Return [x, y] of the center of cell containing provided text 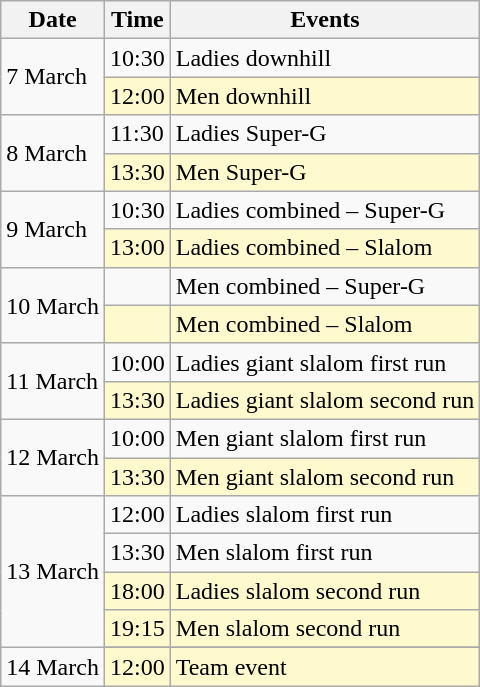
13:00 [137, 248]
13 March [53, 572]
Men slalom second run [325, 629]
Ladies combined – Slalom [325, 248]
Ladies downhill [325, 58]
19:15 [137, 629]
Men Super-G [325, 172]
Men downhill [325, 96]
7 March [53, 77]
Ladies giant slalom first run [325, 362]
14 March [53, 667]
Ladies slalom second run [325, 591]
Team event [325, 667]
Men giant slalom second run [325, 477]
11 March [53, 381]
Men combined – Super-G [325, 286]
18:00 [137, 591]
11:30 [137, 134]
Men giant slalom first run [325, 438]
Ladies slalom first run [325, 515]
12 March [53, 457]
9 March [53, 229]
Ladies giant slalom second run [325, 400]
8 March [53, 153]
Ladies combined – Super-G [325, 210]
10 March [53, 305]
Time [137, 20]
Men slalom first run [325, 553]
Date [53, 20]
Ladies Super-G [325, 134]
Events [325, 20]
Men combined – Slalom [325, 324]
